Extract the [x, y] coordinate from the center of the cell holding the provided text.  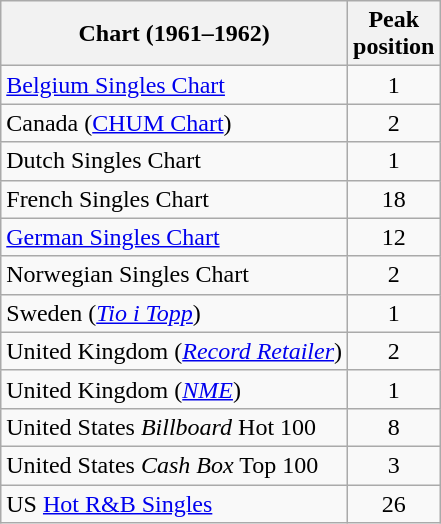
Canada (CHUM Chart) [174, 123]
United Kingdom (Record Retailer) [174, 351]
United States Billboard Hot 100 [174, 427]
French Singles Chart [174, 199]
US Hot R&B Singles [174, 503]
United States Cash Box Top 100 [174, 465]
Norwegian Singles Chart [174, 275]
Chart (1961–1962) [174, 34]
Peakposition [394, 34]
12 [394, 237]
Dutch Singles Chart [174, 161]
8 [394, 427]
Belgium Singles Chart [174, 85]
3 [394, 465]
26 [394, 503]
United Kingdom (NME) [174, 389]
18 [394, 199]
German Singles Chart [174, 237]
Sweden (Tio i Topp) [174, 313]
